Output the (X, Y) coordinate of the center of the cell containing the given text.  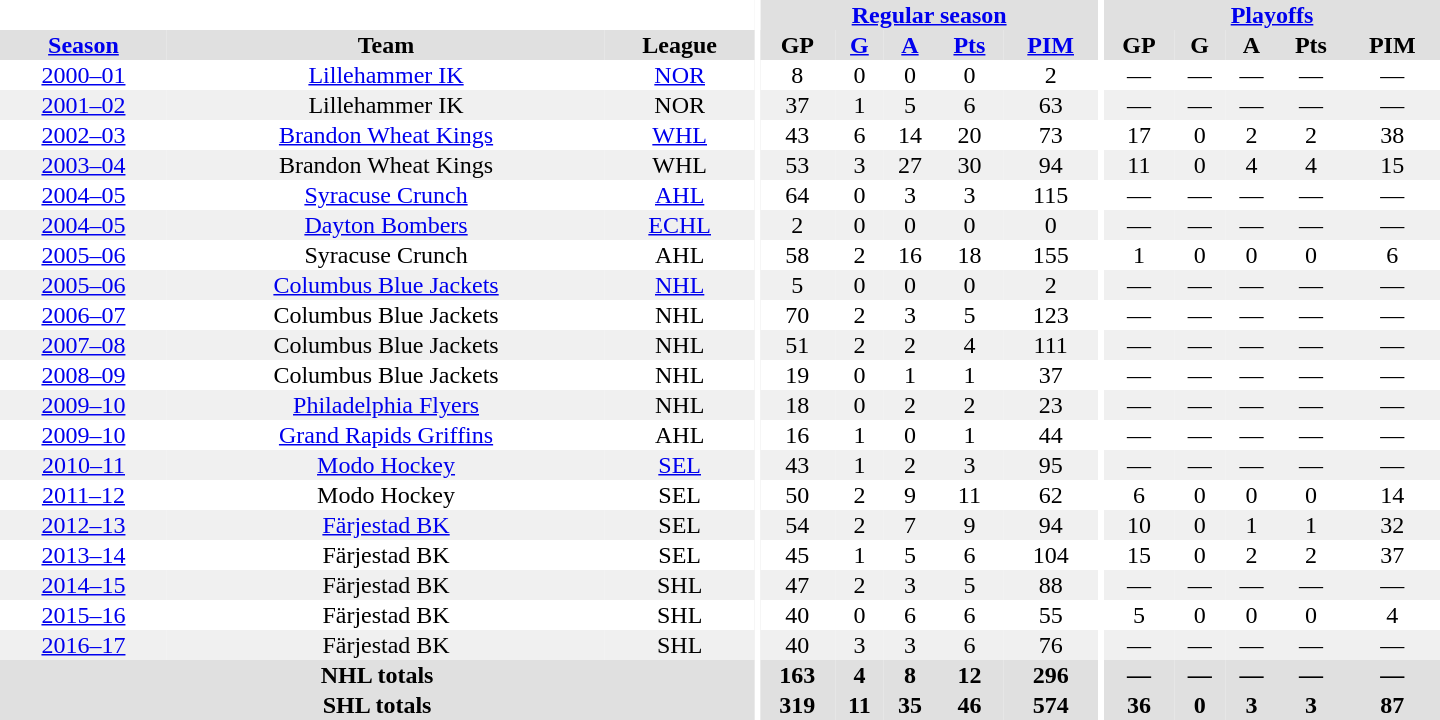
ECHL (680, 225)
46 (970, 705)
62 (1050, 495)
Grand Rapids Griffins (386, 435)
2011–12 (84, 495)
Season (84, 45)
2007–08 (84, 345)
2000–01 (84, 75)
Dayton Bombers (386, 225)
73 (1050, 135)
87 (1392, 705)
2001–02 (84, 105)
47 (798, 585)
Regular season (929, 15)
27 (910, 165)
17 (1139, 135)
7 (910, 525)
NHL totals (377, 675)
54 (798, 525)
30 (970, 165)
35 (910, 705)
2006–07 (84, 315)
45 (798, 555)
Team (386, 45)
115 (1050, 195)
10 (1139, 525)
155 (1050, 255)
55 (1050, 615)
2014–15 (84, 585)
319 (798, 705)
44 (1050, 435)
76 (1050, 645)
64 (798, 195)
88 (1050, 585)
111 (1050, 345)
95 (1050, 465)
32 (1392, 525)
296 (1050, 675)
12 (970, 675)
104 (1050, 555)
58 (798, 255)
63 (1050, 105)
20 (970, 135)
51 (798, 345)
123 (1050, 315)
53 (798, 165)
Playoffs (1272, 15)
2010–11 (84, 465)
2016–17 (84, 645)
38 (1392, 135)
574 (1050, 705)
19 (798, 375)
2002–03 (84, 135)
2013–14 (84, 555)
2008–09 (84, 375)
2003–04 (84, 165)
70 (798, 315)
League (680, 45)
50 (798, 495)
2012–13 (84, 525)
2015–16 (84, 615)
36 (1139, 705)
163 (798, 675)
23 (1050, 405)
Philadelphia Flyers (386, 405)
SHL totals (377, 705)
